Detect which cell encompasses the target text, then output its [X, Y] center coordinate. 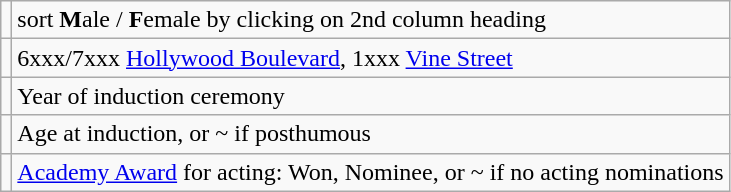
Age at induction, or ~ if posthumous [370, 134]
Year of induction ceremony [370, 96]
Academy Award for acting: Won, Nominee, or ~ if no acting nominations [370, 172]
6xxx/7xxx Hollywood Boulevard, 1xxx Vine Street [370, 58]
sort Male / Female by clicking on 2nd column heading [370, 20]
